Output the (x, y) coordinate of the center of the cell containing the given text.  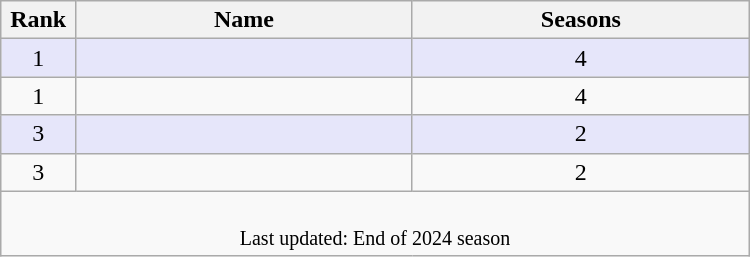
Last updated: End of 2024 season (375, 224)
Seasons (580, 20)
Name (244, 20)
Rank (38, 20)
